Locate the cell with the specified text and output its [X, Y] center coordinate. 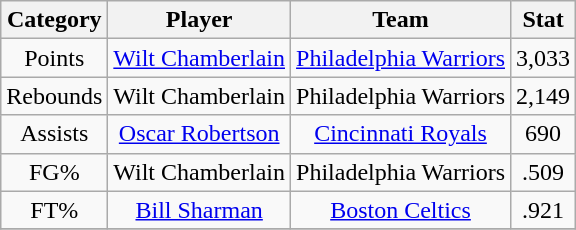
Category [54, 20]
.509 [544, 172]
FG% [54, 172]
Bill Sharman [200, 210]
Stat [544, 20]
690 [544, 134]
Assists [54, 134]
Oscar Robertson [200, 134]
2,149 [544, 96]
Cincinnati Royals [401, 134]
.921 [544, 210]
Player [200, 20]
Points [54, 58]
FT% [54, 210]
Rebounds [54, 96]
Boston Celtics [401, 210]
3,033 [544, 58]
Team [401, 20]
